Pinpoint the cell where the given text exists, returning its [x, y] midpoint coordinate. 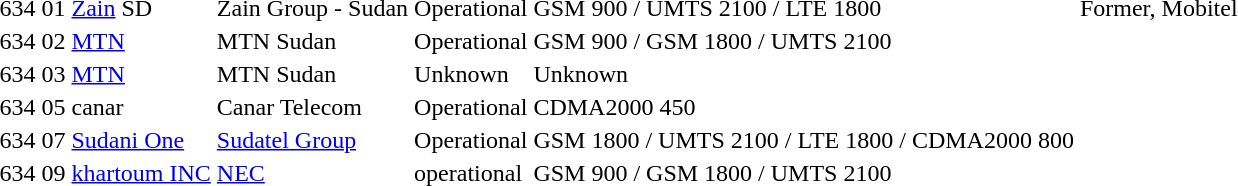
02 [54, 41]
Sudani One [141, 140]
CDMA2000 450 [804, 107]
GSM 900 / GSM 1800 / UMTS 2100 [804, 41]
05 [54, 107]
Canar Telecom [312, 107]
canar [141, 107]
07 [54, 140]
GSM 1800 / UMTS 2100 / LTE 1800 / CDMA2000 800 [804, 140]
Sudatel Group [312, 140]
03 [54, 74]
